Find where the given text appears and provide that cell's center as [X, Y] coordinate. 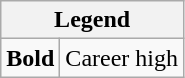
Career high [122, 58]
Bold [30, 58]
Legend [92, 20]
